Output the (X, Y) coordinate of the center of the cell containing the given text.  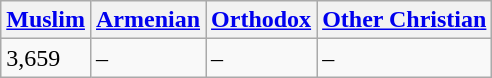
Other Christian (404, 20)
Armenian (148, 20)
Muslim (46, 20)
3,659 (46, 58)
Orthodox (262, 20)
